Extract the (X, Y) coordinate from the center of the cell holding the provided text.  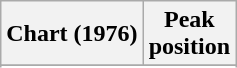
Chart (1976) (72, 34)
Peak position (189, 34)
